Provide the [X, Y] coordinate of the cell's center where the given text is located.  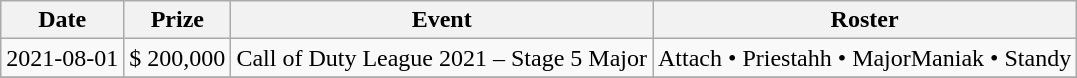
Attach • Priestahh • MajorManiak • Standy [864, 58]
Prize [178, 20]
$ 200,000 [178, 58]
Event [442, 20]
2021-08-01 [62, 58]
Roster [864, 20]
Call of Duty League 2021 – Stage 5 Major [442, 58]
Date [62, 20]
